Provide the (X, Y) coordinate of the cell's center where the given text is located.  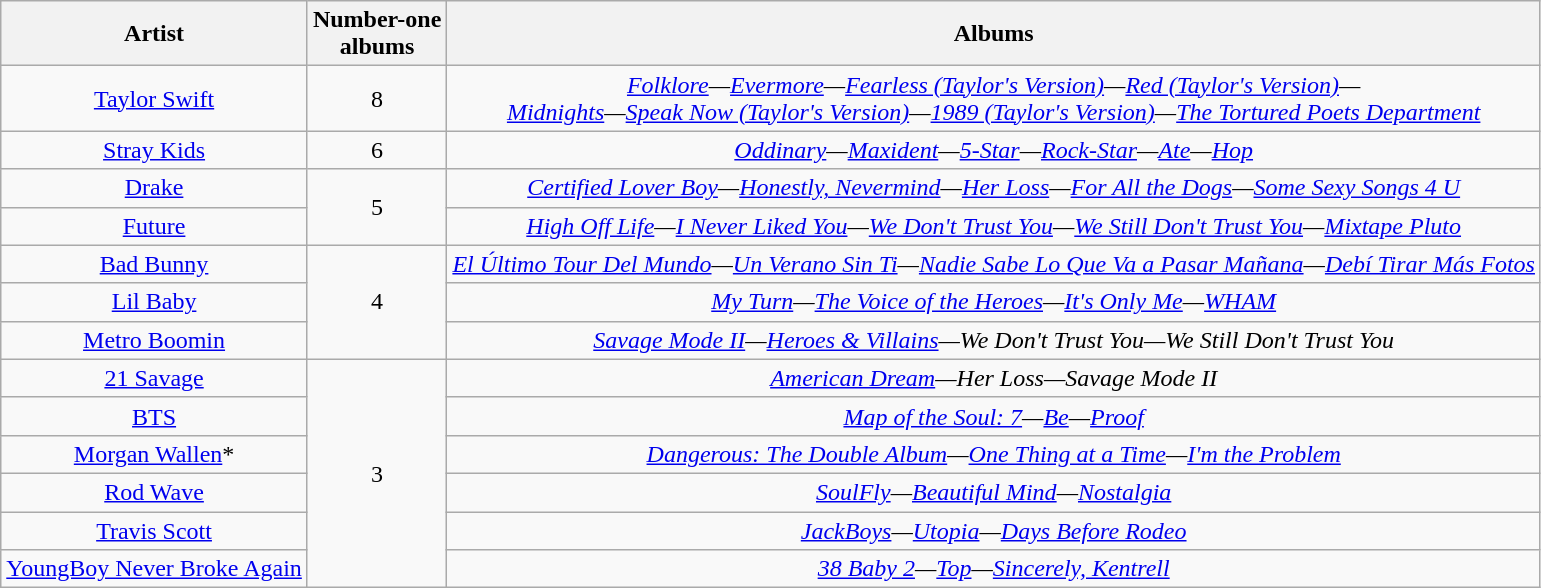
Number-onealbums (377, 34)
Oddinary—Maxident—5-Star—Rock-Star—Ate—Hop (994, 150)
38 Baby 2—Top—Sincerely, Kentrell (994, 569)
Future (154, 226)
Bad Bunny (154, 264)
BTS (154, 416)
8 (377, 98)
YoungBoy Never Broke Again (154, 569)
Morgan Wallen* (154, 454)
Artist (154, 34)
Taylor Swift (154, 98)
Map of the Soul: 7—Be—Proof (994, 416)
Albums (994, 34)
3 (377, 473)
Drake (154, 188)
Certified Lover Boy—Honestly, Nevermind—Her Loss—For All the Dogs—Some Sexy Songs 4 U (994, 188)
Travis Scott (154, 531)
Metro Boomin (154, 340)
Rod Wave (154, 492)
Dangerous: The Double Album—One Thing at a Time—I'm the Problem (994, 454)
El Último Tour Del Mundo—Un Verano Sin Ti—Nadie Sabe Lo Que Va a Pasar Mañana—Debí Tirar Más Fotos (994, 264)
SoulFly—Beautiful Mind—Nostalgia (994, 492)
5 (377, 207)
American Dream—Her Loss—Savage Mode II (994, 378)
High Off Life—I Never Liked You—We Don't Trust You—We Still Don't Trust You—Mixtape Pluto (994, 226)
Lil Baby (154, 302)
My Turn—The Voice of the Heroes—It's Only Me—WHAM (994, 302)
4 (377, 302)
Stray Kids (154, 150)
JackBoys—Utopia—Days Before Rodeo (994, 531)
21 Savage (154, 378)
6 (377, 150)
Savage Mode II—Heroes & Villains—We Don't Trust You—We Still Don't Trust You (994, 340)
